Output the [X, Y] coordinate of the center of the cell containing the given text.  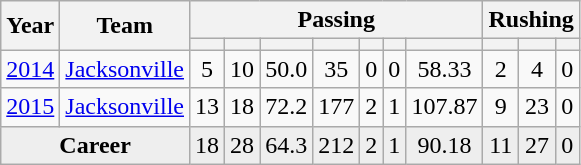
58.33 [444, 69]
Passing [336, 20]
5 [208, 69]
50.0 [286, 69]
23 [538, 107]
90.18 [444, 145]
11 [501, 145]
Career [96, 145]
Rushing [531, 20]
72.2 [286, 107]
10 [242, 69]
64.3 [286, 145]
2015 [30, 107]
Team [125, 26]
2014 [30, 69]
27 [538, 145]
4 [538, 69]
35 [336, 69]
177 [336, 107]
107.87 [444, 107]
13 [208, 107]
Year [30, 26]
212 [336, 145]
28 [242, 145]
9 [501, 107]
